Scan for the cell matching the given text and deliver its [x, y] coordinate at center. 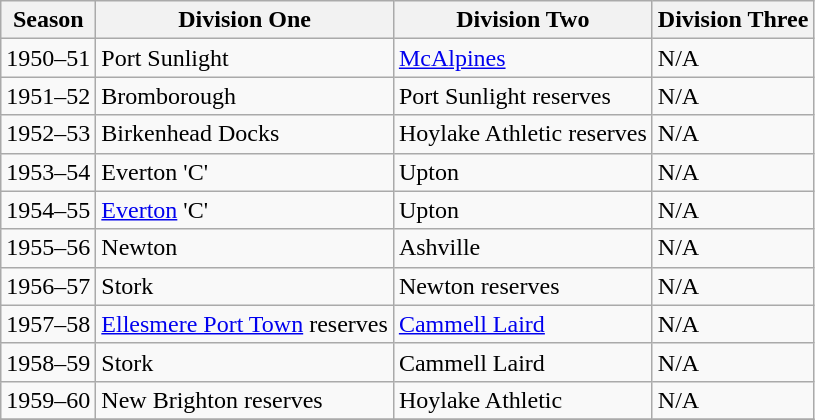
Hoylake Athletic reserves [522, 134]
1951–52 [48, 96]
Division Three [733, 20]
Division Two [522, 20]
New Brighton reserves [245, 400]
Newton [245, 248]
Port Sunlight reserves [522, 96]
Division One [245, 20]
Season [48, 20]
Bromborough [245, 96]
1950–51 [48, 58]
Birkenhead Docks [245, 134]
1952–53 [48, 134]
1954–55 [48, 210]
Ashville [522, 248]
Ellesmere Port Town reserves [245, 324]
Port Sunlight [245, 58]
1957–58 [48, 324]
1956–57 [48, 286]
1955–56 [48, 248]
1953–54 [48, 172]
McAlpines [522, 58]
Newton reserves [522, 286]
Hoylake Athletic [522, 400]
1958–59 [48, 362]
1959–60 [48, 400]
